For the text-containing cell, return its midpoint in [X, Y] coordinate format. 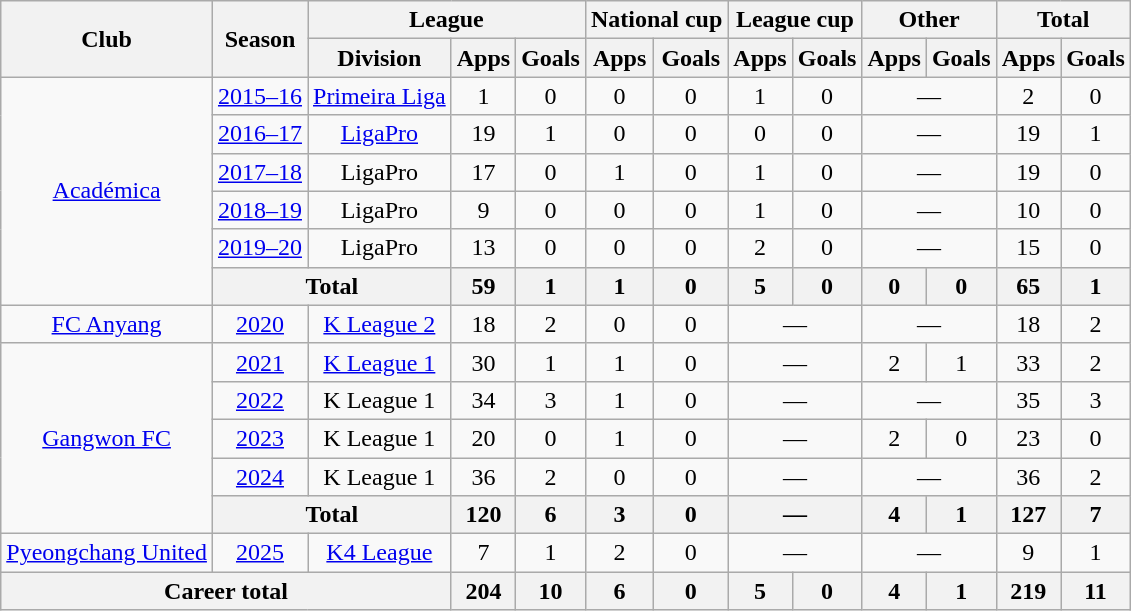
2024 [260, 477]
K4 League [380, 553]
127 [1028, 515]
23 [1028, 438]
2015–16 [260, 96]
FC Anyang [107, 324]
34 [483, 400]
204 [483, 591]
National cup [656, 20]
33 [1028, 362]
30 [483, 362]
2017–18 [260, 172]
2016–17 [260, 134]
League [447, 20]
20 [483, 438]
17 [483, 172]
Pyeongchang United [107, 553]
2020 [260, 324]
Division [380, 58]
Académica [107, 191]
2022 [260, 400]
Season [260, 39]
Other [929, 20]
11 [1096, 591]
2018–19 [260, 210]
35 [1028, 400]
120 [483, 515]
League cup [795, 20]
Career total [226, 591]
Club [107, 39]
2019–20 [260, 248]
219 [1028, 591]
Primeira Liga [380, 96]
Gangwon FC [107, 438]
59 [483, 286]
2023 [260, 438]
13 [483, 248]
65 [1028, 286]
K League 2 [380, 324]
2025 [260, 553]
2021 [260, 362]
15 [1028, 248]
